Detect which cell encompasses the target text, then output its [X, Y] center coordinate. 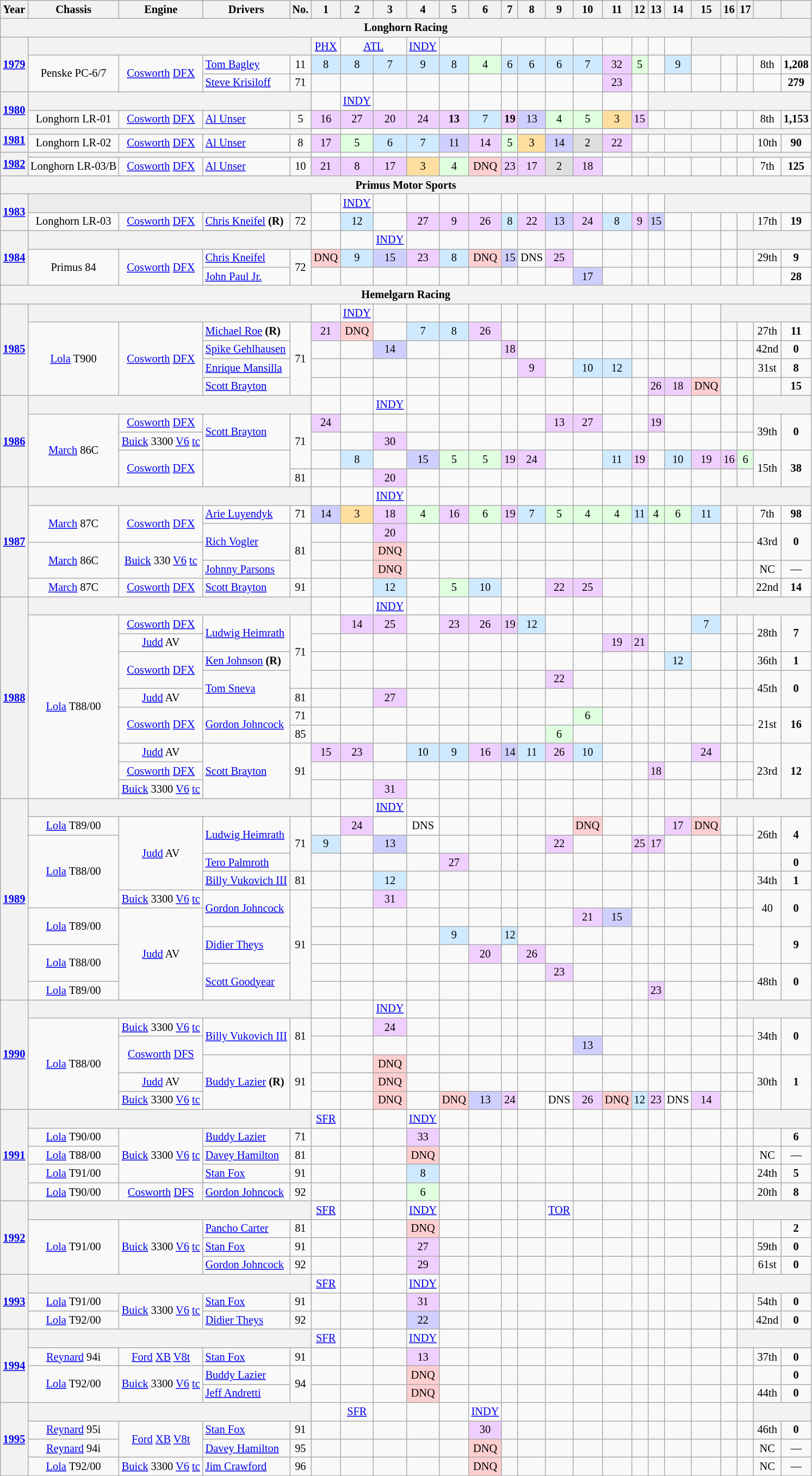
Rich Vogler [246, 542]
Scott Goodyear [246, 981]
Lola T900 [73, 359]
30th [767, 1082]
Primus 84 [73, 267]
1992 [14, 1237]
Longhorn LR-01 [73, 119]
Drivers [246, 9]
29th [767, 258]
1988 [14, 697]
1991 [14, 1155]
Engine [161, 9]
1987 [14, 542]
1982 [14, 163]
26th [767, 835]
33 [423, 1137]
39th [767, 432]
1981 [14, 140]
1994 [14, 1366]
59th [767, 1247]
54th [767, 1302]
21st [767, 725]
32 [617, 64]
23rd [767, 770]
Tero Palmroth [246, 862]
40 [767, 907]
Reynard 95i [73, 1430]
Arie Luyendyk [246, 514]
38 [796, 468]
Chris Kneifel (R) [246, 221]
No. [300, 9]
1,208 [796, 64]
28 [796, 276]
Ken Johnson (R) [246, 661]
Enrique Mansilla [246, 368]
46th [767, 1430]
98 [796, 514]
48th [767, 981]
31st [767, 368]
Penske PC-6/7 [73, 73]
1,153 [796, 119]
1989 [14, 899]
Jim Crawford [246, 1466]
10th [767, 143]
Spike Gehlhausen [246, 349]
1984 [14, 258]
27th [767, 331]
Longhorn LR-02 [73, 143]
85 [300, 734]
94 [300, 1384]
1979 [14, 64]
29 [423, 1265]
Buddy Lazier (R) [246, 1082]
24th [767, 1174]
ATL [373, 46]
Tom Bagley [246, 64]
36th [767, 661]
45th [767, 688]
43rd [767, 542]
28th [767, 633]
Chassis [73, 9]
Jeff Andretti [246, 1393]
1980 [14, 110]
90 [796, 143]
22nd [767, 588]
Tom Sneva [246, 688]
Longhorn LR-03/B [73, 166]
1983 [14, 212]
15th [767, 468]
44th [767, 1393]
Primus Motor Sports [406, 185]
61st [767, 1265]
Longhorn LR-03 [73, 221]
1990 [14, 1054]
Pancho Carter [246, 1228]
1993 [14, 1301]
1985 [14, 349]
1986 [14, 441]
17th [767, 221]
Michael Roe (R) [246, 331]
Steve Krisiloff [246, 83]
1995 [14, 1440]
20th [767, 1192]
PHX [326, 46]
Chris Kneifel [246, 258]
John Paul Jr. [246, 276]
TOR [559, 1210]
Johnny Parsons [246, 569]
Hemelgarn Racing [406, 294]
279 [796, 83]
96 [300, 1466]
37th [767, 1357]
125 [796, 166]
Buick 330 V6 tc [161, 560]
95 [300, 1448]
Year [14, 9]
Longhorn Racing [406, 28]
